Capture the cell that displays the provided text and extract its (X, Y) central coordinate. 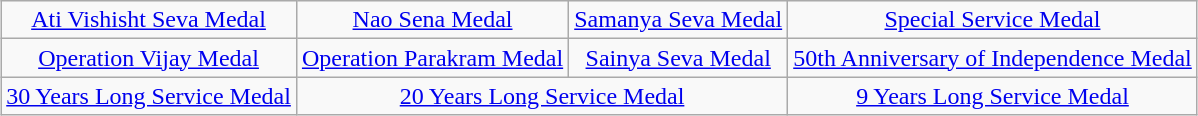
Sainya Seva Medal (678, 58)
Special Service Medal (993, 20)
Operation Parakram Medal (432, 58)
Operation Vijay Medal (149, 58)
50th Anniversary of Independence Medal (993, 58)
Nao Sena Medal (432, 20)
30 Years Long Service Medal (149, 96)
20 Years Long Service Medal (542, 96)
Samanya Seva Medal (678, 20)
9 Years Long Service Medal (993, 96)
Ati Vishisht Seva Medal (149, 20)
